Return [x, y] of the center of cell containing provided text 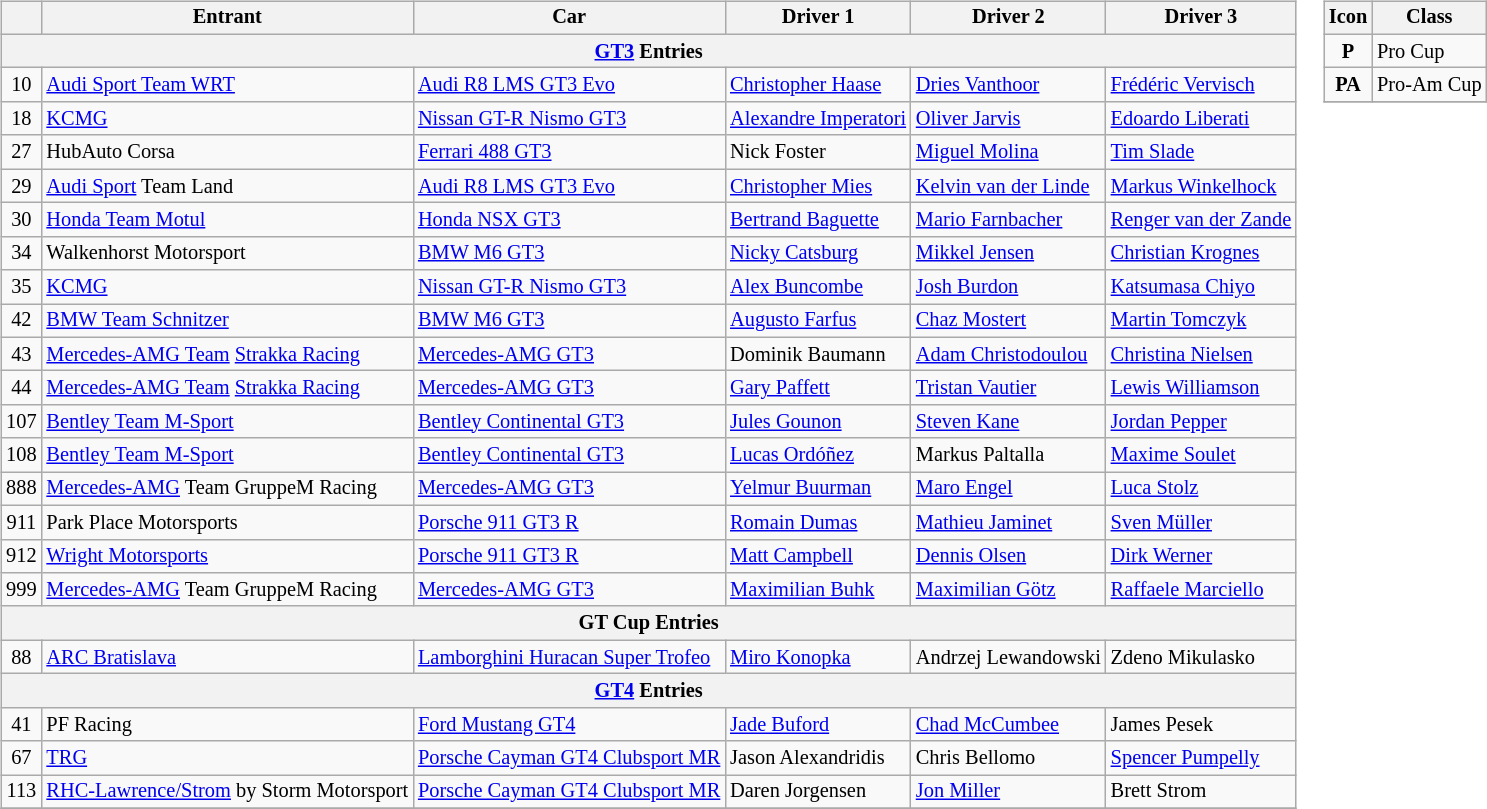
RHC-Lawrence/Strom by Storm Motorsport [227, 792]
P [1348, 51]
Tristan Vautier [1008, 388]
Jordan Pepper [1201, 422]
Augusto Farfus [818, 321]
Tim Slade [1201, 152]
Christopher Haase [818, 85]
Luca Stolz [1201, 489]
Dennis Olsen [1008, 556]
ARC Bratislava [227, 657]
Jon Miller [1008, 792]
Walkenhorst Motorsport [227, 253]
43 [21, 354]
Matt Campbell [818, 556]
Jade Buford [818, 724]
Josh Burdon [1008, 287]
41 [21, 724]
108 [21, 455]
888 [21, 489]
Dominik Baumann [818, 354]
Alexandre Imperatori [818, 119]
Romain Dumas [818, 522]
Driver 3 [1201, 18]
Honda NSX GT3 [569, 220]
BMW Team Schnitzer [227, 321]
30 [21, 220]
Adam Christodoulou [1008, 354]
Maximilian Buhk [818, 590]
Chris Bellomo [1008, 758]
Jason Alexandridis [818, 758]
Oliver Jarvis [1008, 119]
PA [1348, 85]
Spencer Pumpelly [1201, 758]
GT3 Entries [648, 51]
PF Racing [227, 724]
Honda Team Motul [227, 220]
34 [21, 253]
GT4 Entries [648, 691]
35 [21, 287]
Zdeno Mikulasko [1201, 657]
113 [21, 792]
18 [21, 119]
Maximilian Götz [1008, 590]
Lucas Ordóñez [818, 455]
Car [569, 18]
Markus Paltalla [1008, 455]
Ferrari 488 GT3 [569, 152]
Maxime Soulet [1201, 455]
Brett Strom [1201, 792]
Chad McCumbee [1008, 724]
Miguel Molina [1008, 152]
Miro Konopka [818, 657]
James Pesek [1201, 724]
Wright Motorsports [227, 556]
Driver 2 [1008, 18]
27 [21, 152]
67 [21, 758]
Mathieu Jaminet [1008, 522]
42 [21, 321]
Raffaele Marciello [1201, 590]
Yelmur Buurman [818, 489]
Gary Paffett [818, 388]
Christian Krognes [1201, 253]
Audi Sport Team WRT [227, 85]
Christopher Mies [818, 186]
TRG [227, 758]
88 [21, 657]
107 [21, 422]
Mikkel Jensen [1008, 253]
Audi Sport Team Land [227, 186]
Pro-Am Cup [1429, 85]
Driver 1 [818, 18]
Sven Müller [1201, 522]
999 [21, 590]
HubAuto Corsa [227, 152]
Dirk Werner [1201, 556]
10 [21, 85]
Andrzej Lewandowski [1008, 657]
44 [21, 388]
Jules Gounon [818, 422]
Kelvin van der Linde [1008, 186]
Mario Farnbacher [1008, 220]
Ford Mustang GT4 [569, 724]
Park Place Motorsports [227, 522]
Edoardo Liberati [1201, 119]
Class [1429, 18]
Maro Engel [1008, 489]
GT Cup Entries [648, 623]
Katsumasa Chiyo [1201, 287]
Steven Kane [1008, 422]
Nick Foster [818, 152]
Lewis Williamson [1201, 388]
Dries Vanthoor [1008, 85]
Bertrand Baguette [818, 220]
Lamborghini Huracan Super Trofeo [569, 657]
Pro Cup [1429, 51]
912 [21, 556]
Entrant [227, 18]
29 [21, 186]
Markus Winkelhock [1201, 186]
Alex Buncombe [818, 287]
Icon [1348, 18]
Frédéric Vervisch [1201, 85]
Daren Jorgensen [818, 792]
911 [21, 522]
Christina Nielsen [1201, 354]
Martin Tomczyk [1201, 321]
Chaz Mostert [1008, 321]
Nicky Catsburg [818, 253]
Renger van der Zande [1201, 220]
